Capture the cell that displays the provided text and extract its (X, Y) central coordinate. 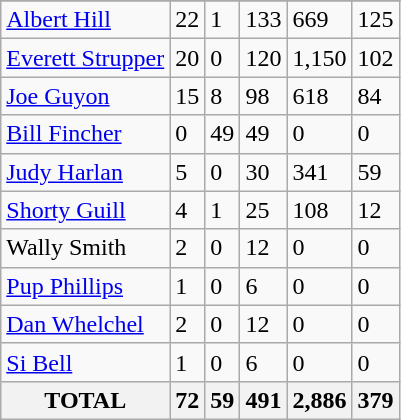
TOTAL (86, 400)
618 (320, 96)
133 (264, 20)
4 (188, 210)
Si Bell (86, 362)
669 (320, 20)
102 (376, 58)
Pup Phillips (86, 286)
15 (188, 96)
Shorty Guill (86, 210)
25 (264, 210)
Albert Hill (86, 20)
341 (320, 172)
Everett Strupper (86, 58)
379 (376, 400)
2,886 (320, 400)
125 (376, 20)
98 (264, 96)
22 (188, 20)
20 (188, 58)
120 (264, 58)
Judy Harlan (86, 172)
84 (376, 96)
30 (264, 172)
1,150 (320, 58)
108 (320, 210)
8 (222, 96)
Joe Guyon (86, 96)
Wally Smith (86, 248)
5 (188, 172)
491 (264, 400)
Dan Whelchel (86, 324)
Bill Fincher (86, 134)
72 (188, 400)
